Find where the given text appears and provide that cell's center as [x, y] coordinate. 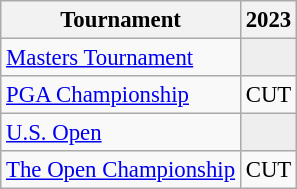
Masters Tournament [121, 58]
PGA Championship [121, 95]
Tournament [121, 20]
The Open Championship [121, 170]
2023 [268, 20]
U.S. Open [121, 133]
